Scan for the cell matching the given text and deliver its (x, y) coordinate at center. 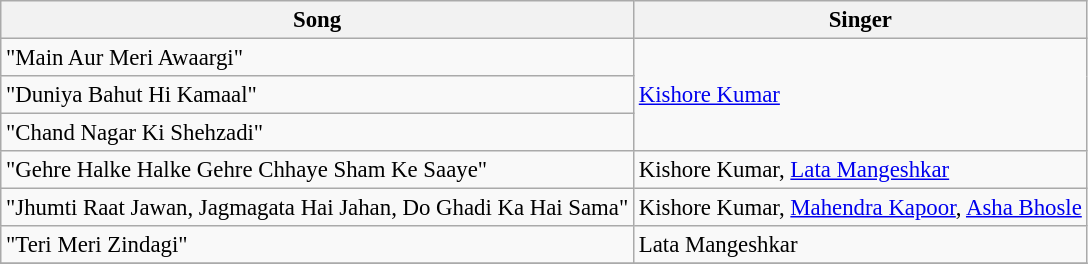
"Chand Nagar Ki Shehzadi" (318, 133)
"Duniya Bahut Hi Kamaal" (318, 95)
Kishore Kumar (860, 96)
"Jhumti Raat Jawan, Jagmagata Hai Jahan, Do Ghadi Ka Hai Sama" (318, 208)
Singer (860, 20)
Kishore Kumar, Lata Mangeshkar (860, 170)
"Teri Meri Zindagi" (318, 245)
Song (318, 20)
Lata Mangeshkar (860, 245)
Kishore Kumar, Mahendra Kapoor, Asha Bhosle (860, 208)
"Main Aur Meri Awaargi" (318, 58)
"Gehre Halke Halke Gehre Chhaye Sham Ke Saaye" (318, 170)
